Determine the (x, y) coordinate at the center of the cell enclosing the given text.  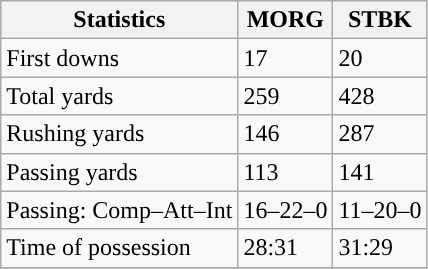
STBK (380, 20)
Rushing yards (120, 134)
287 (380, 134)
Statistics (120, 20)
Total yards (120, 96)
28:31 (286, 248)
31:29 (380, 248)
17 (286, 58)
Time of possession (120, 248)
113 (286, 172)
First downs (120, 58)
MORG (286, 20)
141 (380, 172)
11–20–0 (380, 210)
Passing: Comp–Att–Int (120, 210)
Passing yards (120, 172)
16–22–0 (286, 210)
146 (286, 134)
20 (380, 58)
428 (380, 96)
259 (286, 96)
